Detect which cell encompasses the target text, then output its (X, Y) center coordinate. 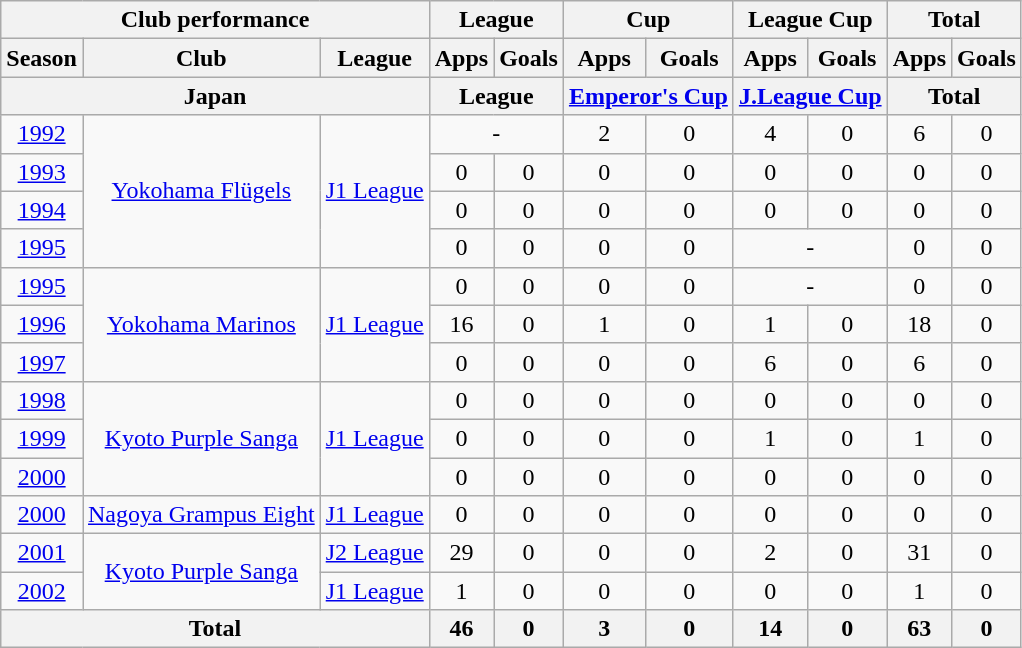
Yokohama Flügels (201, 191)
3 (604, 629)
Emperor's Cup (648, 96)
1998 (42, 400)
1993 (42, 172)
Yokohama Marinos (201, 324)
Nagoya Grampus Eight (201, 515)
Japan (215, 96)
Club performance (215, 20)
2002 (42, 591)
J2 League (374, 553)
Club (201, 58)
1992 (42, 134)
Cup (648, 20)
J.League Cup (810, 96)
16 (461, 324)
1994 (42, 210)
2001 (42, 553)
46 (461, 629)
31 (919, 553)
29 (461, 553)
League Cup (810, 20)
1996 (42, 324)
14 (770, 629)
63 (919, 629)
18 (919, 324)
1999 (42, 438)
4 (770, 134)
1997 (42, 362)
Season (42, 58)
